Locate the cell with the specified text and output its (X, Y) center coordinate. 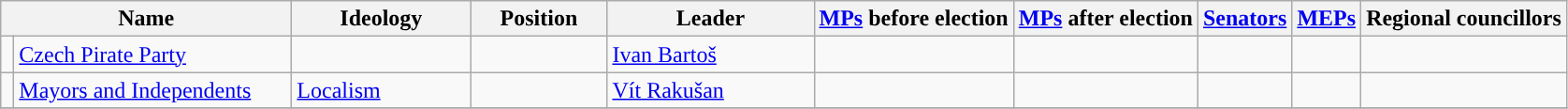
MEPs (1327, 19)
Name (146, 19)
Mayors and Independents (153, 90)
Position (539, 19)
Ivan Bartoš (711, 54)
Localism (382, 90)
Regional councillors (1464, 19)
MPs after election (1106, 19)
Leader (711, 19)
Czech Pirate Party (153, 54)
Ideology (382, 19)
MPs before election (913, 19)
Vít Rakušan (711, 90)
Senators (1244, 19)
